Extract the [x, y] coordinate from the center of the cell holding the provided text.  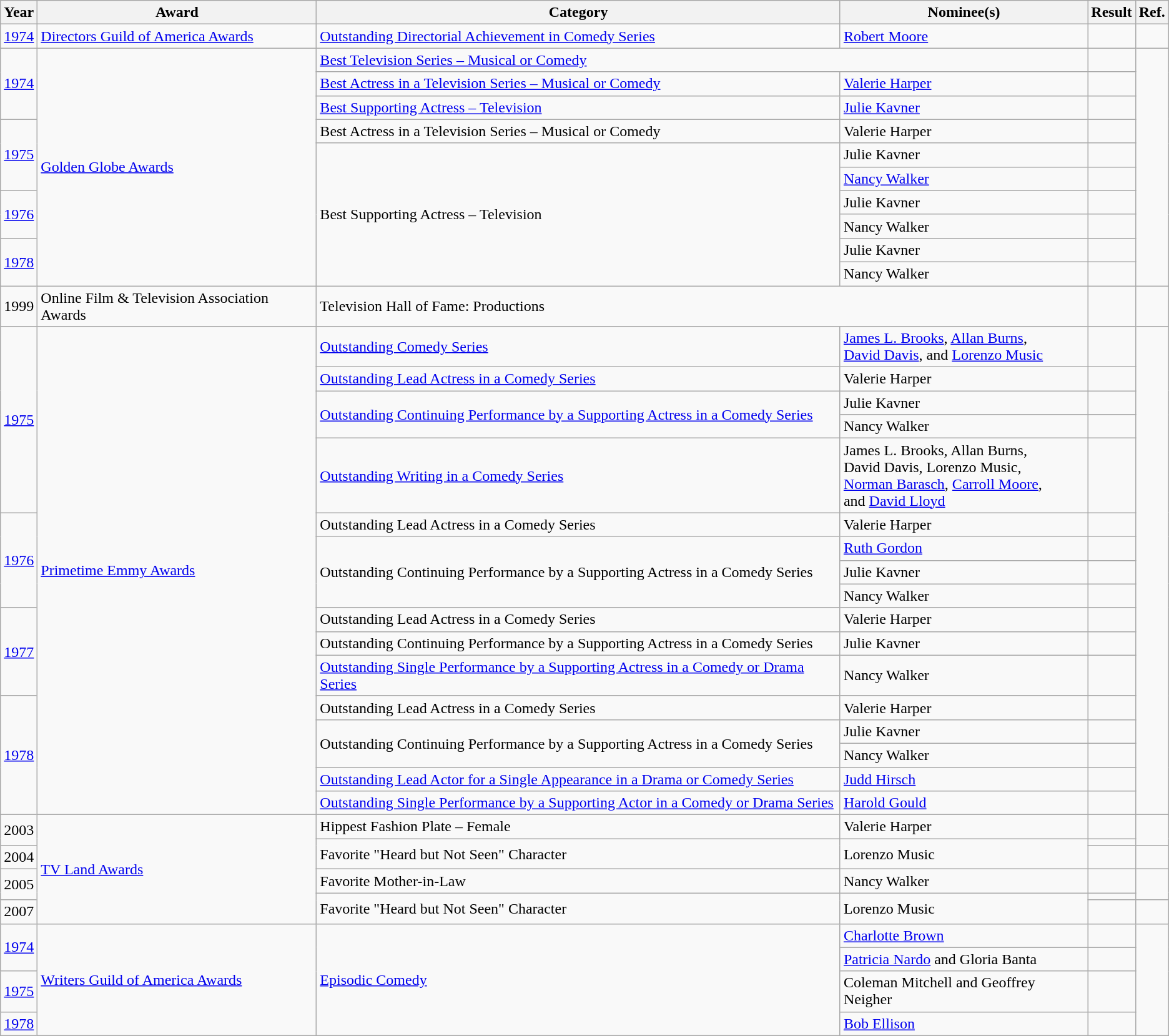
Ruth Gordon [964, 548]
Patricia Nardo and Gloria Banta [964, 959]
Hippest Fashion Plate – Female [578, 827]
James L. Brooks, Allan Burns, David Davis, Lorenzo Music, Norman Barasch, Carroll Moore, and David Lloyd [964, 476]
Category [578, 12]
Directors Guild of America Awards [177, 36]
Judd Hirsch [964, 779]
Outstanding Writing in a Comedy Series [578, 476]
Charlotte Brown [964, 935]
James L. Brooks, Allan Burns, David Davis, and Lorenzo Music [964, 347]
Result [1112, 12]
Ref. [1152, 12]
Writers Guild of America Awards [177, 979]
Robert Moore [964, 36]
Television Hall of Fame: Productions [702, 306]
Nominee(s) [964, 12]
2004 [19, 857]
Primetime Emmy Awards [177, 571]
Award [177, 12]
2003 [19, 831]
2007 [19, 912]
Best Television Series – Musical or Comedy [702, 60]
Favorite Mother-in-Law [578, 881]
Harold Gould [964, 803]
1999 [19, 306]
TV Land Awards [177, 869]
Episodic Comedy [578, 979]
Outstanding Lead Actor for a Single Appearance in a Drama or Comedy Series [578, 779]
Bob Ellison [964, 1024]
Golden Globe Awards [177, 167]
2005 [19, 884]
Coleman Mitchell and Geoffrey Neigher [964, 992]
Outstanding Comedy Series [578, 347]
Outstanding Single Performance by a Supporting Actor in a Comedy or Drama Series [578, 803]
Online Film & Television Association Awards [177, 306]
Outstanding Single Performance by a Supporting Actress in a Comedy or Drama Series [578, 676]
1977 [19, 652]
Year [19, 12]
Outstanding Directorial Achievement in Comedy Series [578, 36]
